Return the [X, Y] coordinate for the center point of the cell that contains the specified text.  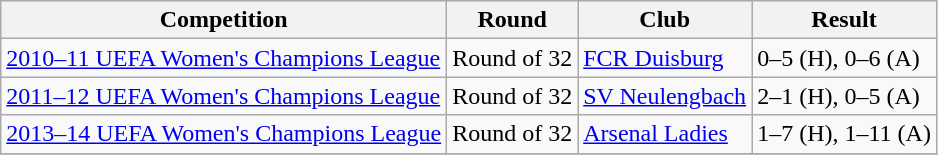
FCR Duisburg [665, 58]
2013–14 UEFA Women's Champions League [224, 134]
SV Neulengbach [665, 96]
Result [844, 20]
2011–12 UEFA Women's Champions League [224, 96]
2010–11 UEFA Women's Champions League [224, 58]
1–7 (H), 1–11 (A) [844, 134]
Arsenal Ladies [665, 134]
2–1 (H), 0–5 (A) [844, 96]
Round [512, 20]
Competition [224, 20]
0–5 (H), 0–6 (A) [844, 58]
Club [665, 20]
